Determine the [X, Y] coordinate at the center of the cell enclosing the given text.  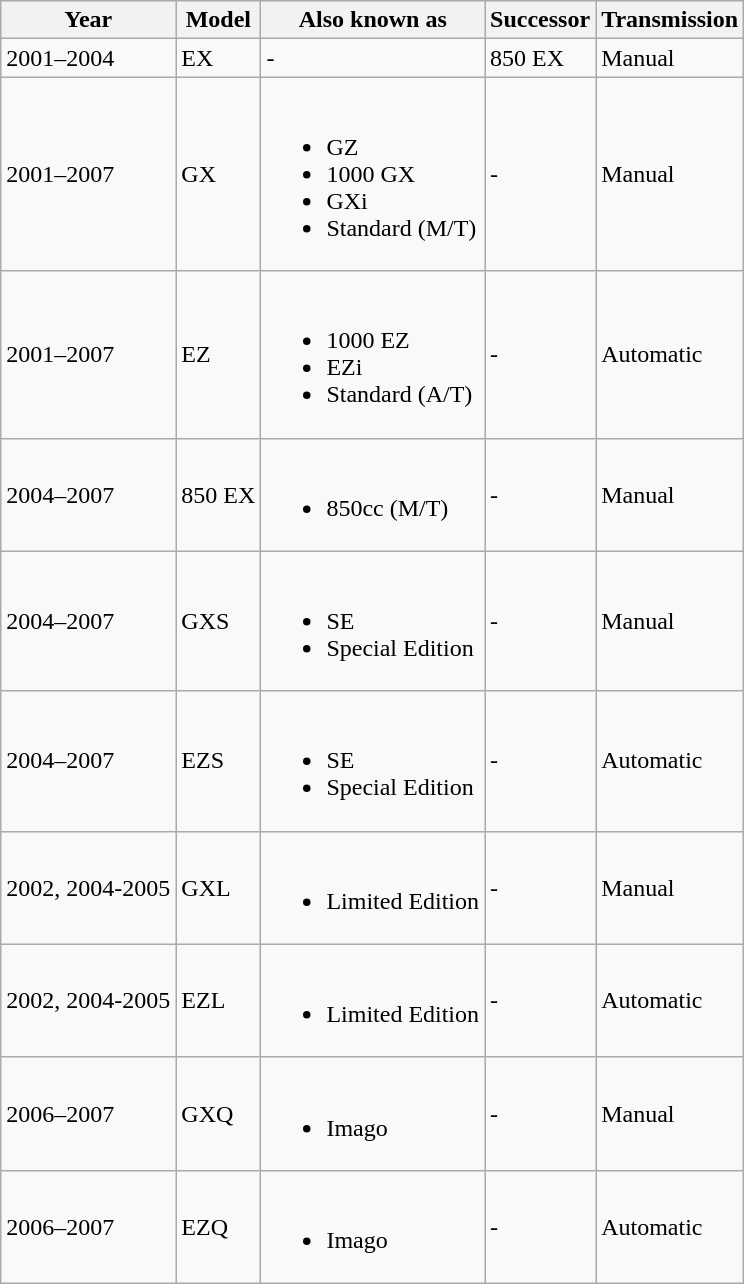
EZL [218, 1000]
Transmission [670, 20]
Model [218, 20]
EZ [218, 354]
GXS [218, 621]
EZS [218, 761]
Successor [540, 20]
GX [218, 174]
EZQ [218, 1226]
GXQ [218, 1114]
EX [218, 58]
2001–2004 [88, 58]
GZ1000 GXGXiStandard (M/T) [373, 174]
GXL [218, 888]
Year [88, 20]
850cc (M/T) [373, 494]
1000 EZEZiStandard (A/T) [373, 354]
Also known as [373, 20]
